Search for the cell housing the specified text and yield its (X, Y) center coordinate. 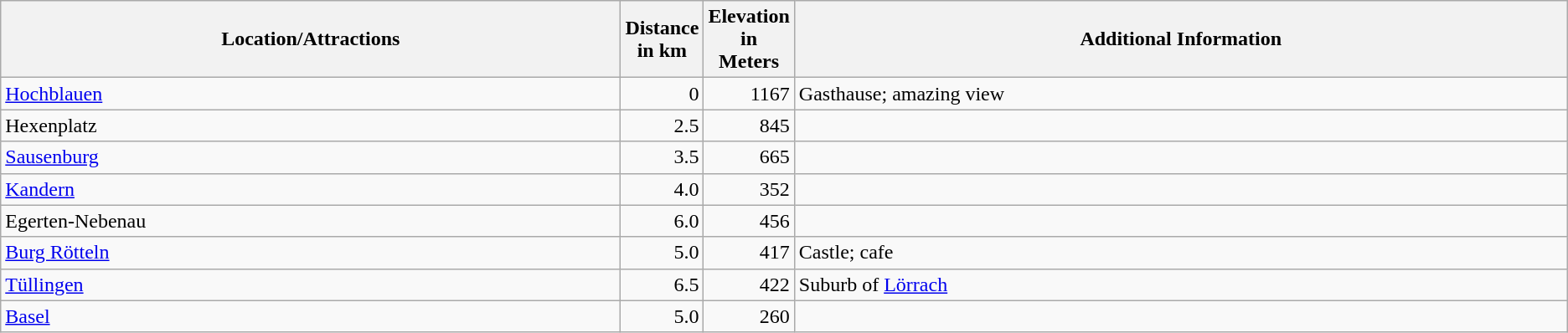
352 (749, 189)
Kandern (311, 189)
665 (749, 157)
1167 (749, 94)
Hochblauen (311, 94)
Location/Attractions (311, 39)
Basel (311, 316)
Castle; cafe (1181, 253)
417 (749, 253)
4.0 (662, 189)
Additional Information (1181, 39)
845 (749, 126)
260 (749, 316)
Suburb of Lörrach (1181, 284)
Tüllingen (311, 284)
456 (749, 221)
2.5 (662, 126)
Egerten-Nebenau (311, 221)
Burg Rötteln (311, 253)
Elevation in Meters (749, 39)
Hexenplatz (311, 126)
Gasthause; amazing view (1181, 94)
422 (749, 284)
Sausenburg (311, 157)
0 (662, 94)
6.5 (662, 284)
3.5 (662, 157)
6.0 (662, 221)
Distance in km (662, 39)
